Output the [X, Y] coordinate of the center of the cell containing the given text.  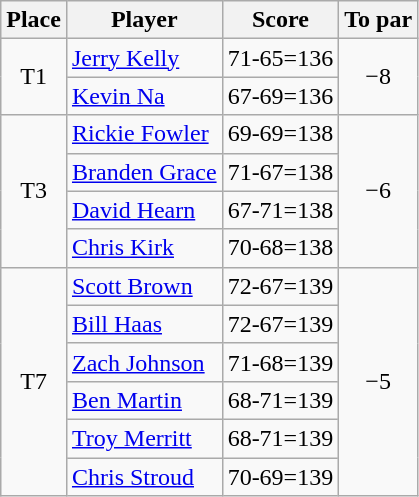
Kevin Na [144, 96]
70-68=138 [280, 248]
−5 [378, 381]
Player [144, 20]
Score [280, 20]
71-68=139 [280, 362]
71-67=138 [280, 172]
David Hearn [144, 210]
Zach Johnson [144, 362]
Chris Kirk [144, 248]
T7 [34, 381]
To par [378, 20]
−8 [378, 77]
Ben Martin [144, 400]
69-69=138 [280, 134]
Branden Grace [144, 172]
67-71=138 [280, 210]
Rickie Fowler [144, 134]
70-69=139 [280, 477]
−6 [378, 191]
Chris Stroud [144, 477]
Bill Haas [144, 324]
T3 [34, 191]
67-69=136 [280, 96]
71-65=136 [280, 58]
Jerry Kelly [144, 58]
Troy Merritt [144, 438]
T1 [34, 77]
Place [34, 20]
Scott Brown [144, 286]
